Return [x, y] of the center of cell containing provided text 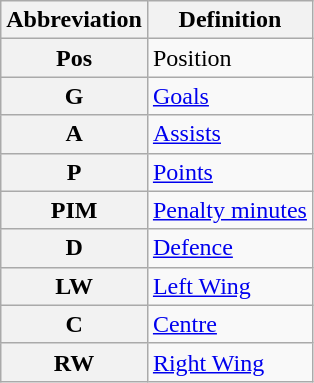
Right Wing [230, 362]
Defence [230, 248]
A [74, 134]
G [74, 96]
Left Wing [230, 286]
Points [230, 172]
C [74, 324]
Penalty minutes [230, 210]
RW [74, 362]
Pos [74, 58]
Position [230, 58]
D [74, 248]
LW [74, 286]
Goals [230, 96]
Definition [230, 20]
Assists [230, 134]
Centre [230, 324]
P [74, 172]
PIM [74, 210]
Abbreviation [74, 20]
